Identify which cell holds the provided text, then report its (X, Y) central coordinate. 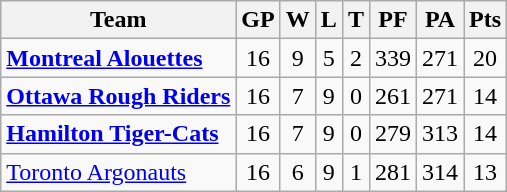
314 (440, 172)
Pts (486, 20)
2 (356, 58)
13 (486, 172)
PF (392, 20)
6 (298, 172)
Montreal Alouettes (118, 58)
T (356, 20)
313 (440, 134)
Toronto Argonauts (118, 172)
Ottawa Rough Riders (118, 96)
20 (486, 58)
281 (392, 172)
5 (328, 58)
Hamilton Tiger-Cats (118, 134)
261 (392, 96)
339 (392, 58)
PA (440, 20)
L (328, 20)
279 (392, 134)
1 (356, 172)
W (298, 20)
Team (118, 20)
GP (258, 20)
